Capture the cell that displays the provided text and extract its [x, y] central coordinate. 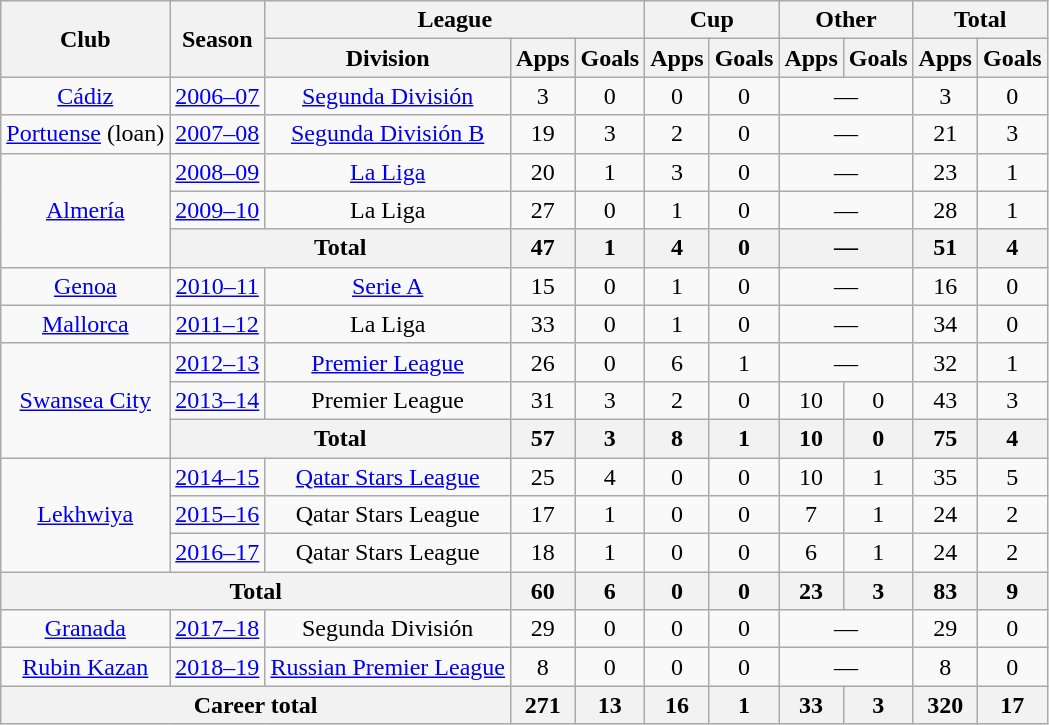
28 [945, 210]
83 [945, 591]
2010–11 [218, 286]
25 [543, 477]
2011–12 [218, 324]
20 [543, 172]
Club [86, 39]
Segunda División B [388, 134]
Cup [712, 20]
2014–15 [218, 477]
Almería [86, 210]
51 [945, 248]
31 [543, 400]
2007–08 [218, 134]
Portuense (loan) [86, 134]
2017–18 [218, 629]
27 [543, 210]
7 [811, 515]
League [455, 20]
2015–16 [218, 515]
Rubin Kazan [86, 667]
13 [610, 705]
2016–17 [218, 553]
Granada [86, 629]
Mallorca [86, 324]
2018–19 [218, 667]
Serie A [388, 286]
2008–09 [218, 172]
2009–10 [218, 210]
Genoa [86, 286]
Swansea City [86, 400]
75 [945, 438]
32 [945, 362]
43 [945, 400]
2013–14 [218, 400]
57 [543, 438]
47 [543, 248]
2012–13 [218, 362]
19 [543, 134]
271 [543, 705]
60 [543, 591]
Division [388, 58]
Other [846, 20]
Cádiz [86, 96]
34 [945, 324]
15 [543, 286]
5 [1012, 477]
320 [945, 705]
21 [945, 134]
2006–07 [218, 96]
9 [1012, 591]
Russian Premier League [388, 667]
35 [945, 477]
Career total [256, 705]
26 [543, 362]
Season [218, 39]
Lekhwiya [86, 515]
18 [543, 553]
